Find where the given text appears and provide that cell's center as [x, y] coordinate. 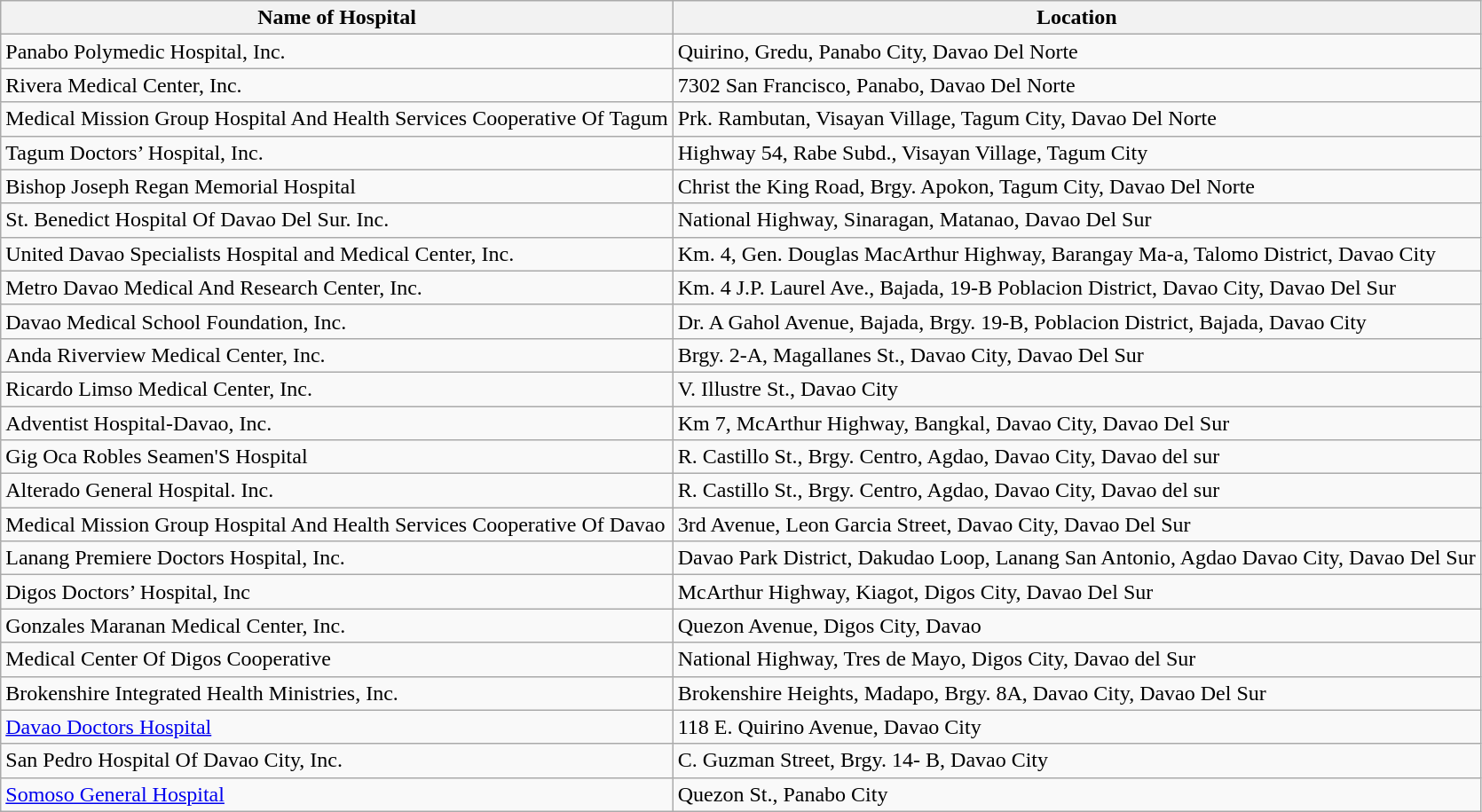
Prk. Rambutan, Visayan Village, Tagum City, Davao Del Norte [1076, 119]
Brokenshire Heights, Madapo, Brgy. 8A, Davao City, Davao Del Sur [1076, 693]
Quirino, Gredu, Panabo City, Davao Del Norte [1076, 51]
Ricardo Limso Medical Center, Inc. [337, 389]
Tagum Doctors’ Hospital, Inc. [337, 153]
Davao Doctors Hospital [337, 727]
St. Benedict Hospital Of Davao Del Sur. Inc. [337, 220]
Gig Oca Robles Seamen'S Hospital [337, 457]
Medical Mission Group Hospital And Health Services Cooperative Of Davao [337, 524]
Brokenshire Integrated Health Ministries, Inc. [337, 693]
Rivera Medical Center, Inc. [337, 85]
118 E. Quirino Avenue, Davao City [1076, 727]
Adventist Hospital-Davao, Inc. [337, 423]
Highway 54, Rabe Subd., Visayan Village, Tagum City [1076, 153]
McArthur Highway, Kiagot, Digos City, Davao Del Sur [1076, 592]
Km. 4 J.P. Laurel Ave., Bajada, 19-B Poblacion District, Davao City, Davao Del Sur [1076, 288]
Davao Park District, Dakudao Loop, Lanang San Antonio, Agdao Davao City, Davao Del Sur [1076, 558]
United Davao Specialists Hospital and Medical Center, Inc. [337, 254]
C. Guzman Street, Brgy. 14- B, Davao City [1076, 761]
Km 7, McArthur Highway, Bangkal, Davao City, Davao Del Sur [1076, 423]
Christ the King Road, Brgy. Apokon, Tagum City, Davao Del Norte [1076, 186]
Dr. A Gahol Avenue, Bajada, Brgy. 19-B, Poblacion District, Bajada, Davao City [1076, 321]
Anda Riverview Medical Center, Inc. [337, 355]
Location [1076, 18]
Panabo Polymedic Hospital, Inc. [337, 51]
Metro Davao Medical And Research Center, Inc. [337, 288]
Name of Hospital [337, 18]
Lanang Premiere Doctors Hospital, Inc. [337, 558]
Somoso General Hospital [337, 794]
Quezon St., Panabo City [1076, 794]
7302 San Francisco, Panabo, Davao Del Norte [1076, 85]
Davao Medical School Foundation, Inc. [337, 321]
Gonzales Maranan Medical Center, Inc. [337, 626]
National Highway, Tres de Mayo, Digos City, Davao del Sur [1076, 659]
San Pedro Hospital Of Davao City, Inc. [337, 761]
Brgy. 2-A, Magallanes St., Davao City, Davao Del Sur [1076, 355]
National Highway, Sinaragan, Matanao, Davao Del Sur [1076, 220]
Km. 4, Gen. Douglas MacArthur Highway, Barangay Ma-a, Talomo District, Davao City [1076, 254]
Medical Mission Group Hospital And Health Services Cooperative Of Tagum [337, 119]
Alterado General Hospital. Inc. [337, 491]
Digos Doctors’ Hospital, Inc [337, 592]
Medical Center Of Digos Cooperative [337, 659]
3rd Avenue, Leon Garcia Street, Davao City, Davao Del Sur [1076, 524]
Quezon Avenue, Digos City, Davao [1076, 626]
V. Illustre St., Davao City [1076, 389]
Bishop Joseph Regan Memorial Hospital [337, 186]
